Capture the cell that displays the provided text and extract its (X, Y) central coordinate. 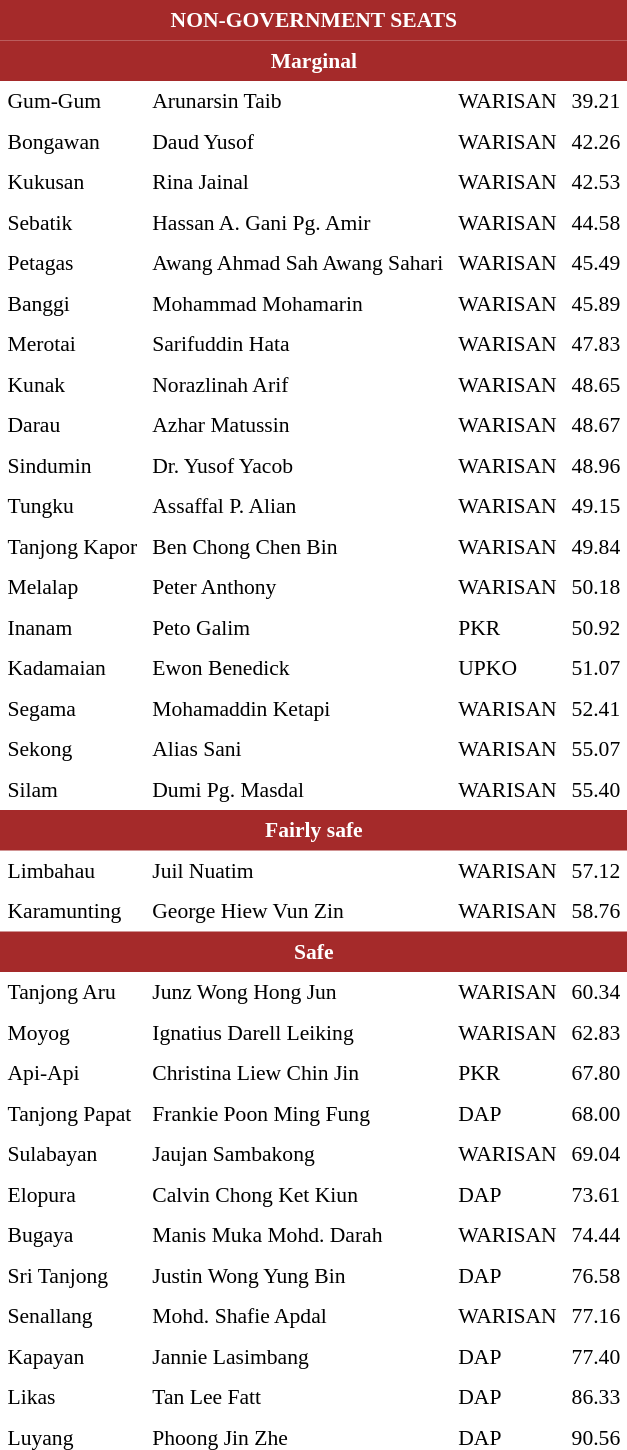
Mohamaddin Ketapi (298, 708)
Mohd. Shafie Apdal (298, 1316)
Hassan A. Gani Pg. Amir (298, 222)
Ignatius Darell Leiking (298, 1032)
Silam (72, 789)
Azhar Matussin (298, 425)
Kunak (72, 384)
Kadamaian (72, 668)
Elopura (72, 1194)
Calvin Chong Ket Kiun (298, 1194)
Tanjong Kapor (72, 546)
Dumi Pg. Masdal (298, 789)
Inanam (72, 627)
Peter Anthony (298, 587)
Bongawan (72, 141)
Sebatik (72, 222)
Sri Tanjong (72, 1275)
Arunarsin Taib (298, 101)
Segama (72, 708)
Moyog (72, 1032)
Juil Nuatim (298, 870)
George Hiew Vun Zin (298, 911)
Jannie Lasimbang (298, 1356)
Alias Sani (298, 749)
Sulabayan (72, 1154)
Tungku (72, 506)
Frankie Poon Ming Fung (298, 1113)
Darau (72, 425)
Assaffal P. Alian (298, 506)
Norazlinah Arif (298, 384)
Peto Galim (298, 627)
UPKO (508, 668)
Bugaya (72, 1235)
Gum-Gum (72, 101)
Petagas (72, 263)
Likas (72, 1397)
Kukusan (72, 182)
Senallang (72, 1316)
Banggi (72, 303)
Tan Lee Fatt (298, 1397)
Dr. Yusof Yacob (298, 465)
Melalap (72, 587)
Justin Wong Yung Bin (298, 1275)
Api-Api (72, 1073)
Sindumin (72, 465)
Sarifuddin Hata (298, 344)
Christina Liew Chin Jin (298, 1073)
Sekong (72, 749)
Karamunting (72, 911)
Manis Muka Mohd. Darah (298, 1235)
Junz Wong Hong Jun (298, 992)
Jaujan Sambakong (298, 1154)
Kapayan (72, 1356)
Tanjong Papat (72, 1113)
Ewon Benedick (298, 668)
Ben Chong Chen Bin (298, 546)
Limbahau (72, 870)
Tanjong Aru (72, 992)
Awang Ahmad Sah Awang Sahari (298, 263)
Merotai (72, 344)
Rina Jainal (298, 182)
Daud Yusof (298, 141)
Mohammad Mohamarin (298, 303)
